Output the (x, y) coordinate of the center of the cell containing the given text.  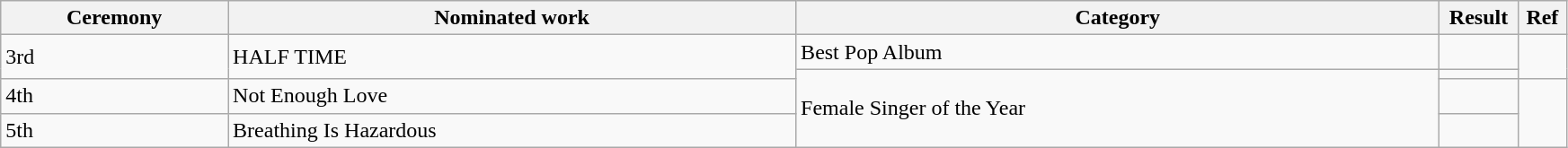
Ceremony (115, 18)
Ref (1542, 18)
Category (1118, 18)
Female Singer of the Year (1118, 108)
5th (115, 130)
Result (1479, 18)
Not Enough Love (512, 96)
HALF TIME (512, 57)
4th (115, 96)
Nominated work (512, 18)
Best Pop Album (1118, 52)
3rd (115, 57)
Breathing Is Hazardous (512, 130)
